Find where the given text appears and provide that cell's center as (x, y) coordinate. 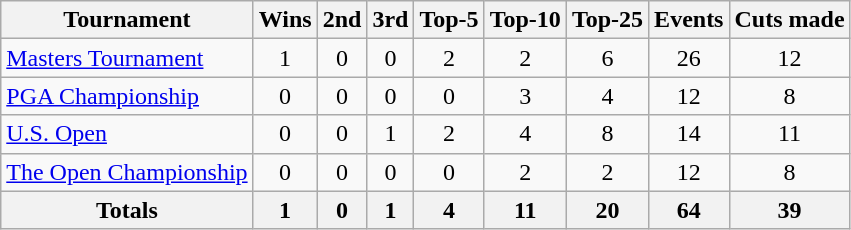
Wins (285, 20)
Tournament (127, 20)
14 (689, 134)
Top-5 (449, 20)
Masters Tournament (127, 58)
PGA Championship (127, 96)
Totals (127, 210)
Cuts made (790, 20)
64 (689, 210)
26 (689, 58)
U.S. Open (127, 134)
39 (790, 210)
20 (607, 210)
Top-25 (607, 20)
Top-10 (525, 20)
3 (525, 96)
2nd (342, 20)
6 (607, 58)
The Open Championship (127, 172)
Events (689, 20)
3rd (390, 20)
